Detect which cell encompasses the target text, then output its (x, y) center coordinate. 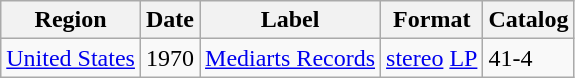
1970 (170, 58)
Label (290, 20)
41-4 (528, 58)
Mediarts Records (290, 58)
Region (71, 20)
Date (170, 20)
United States (71, 58)
Catalog (528, 20)
stereo LP (432, 58)
Format (432, 20)
